Return the [x, y] coordinate for the center point of the cell that contains the specified text.  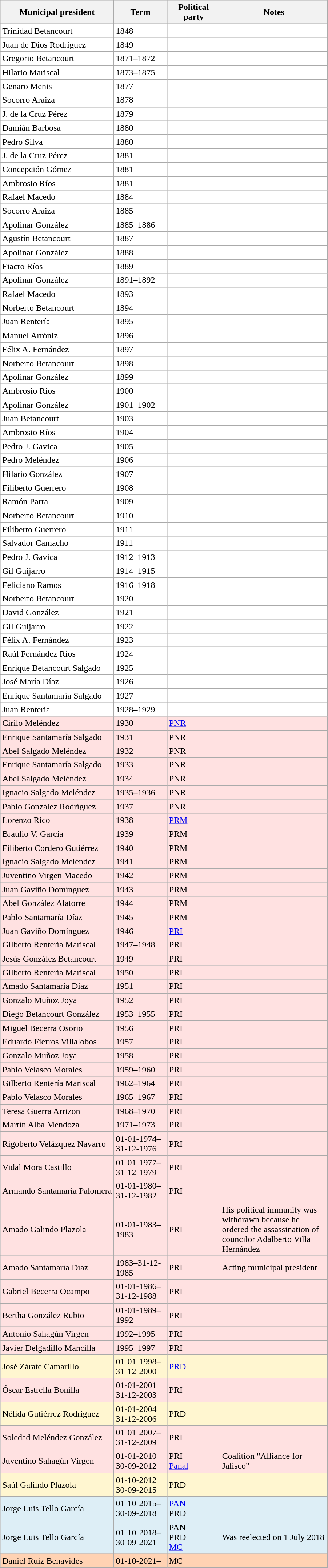
1894 [140, 308]
Pedro Meléndez [57, 460]
1946 [140, 931]
01-10-2015–30-09-2018 [140, 1508]
1951 [140, 986]
Genaro Menis [57, 86]
1941 [140, 862]
Municipal president [57, 12]
Eduardo Fierros Villalobos [57, 1042]
1906 [140, 460]
1920 [140, 598]
David González [57, 612]
1942 [140, 876]
1947–1948 [140, 945]
1937 [140, 806]
Gregorio Betancourt [57, 59]
1904 [140, 433]
Martín Alba Mendoza [57, 1125]
1896 [140, 335]
1921 [140, 612]
1935–1936 [140, 792]
01-01-2010–30-09-2012 [140, 1461]
Bertha González Rubio [57, 1315]
PAN PRD MC [193, 1537]
1939 [140, 834]
Soledad Meléndez González [57, 1438]
01-01-1974–31-12-1976 [140, 1144]
1932 [140, 751]
1903 [140, 419]
Damián Barbosa [57, 128]
Pablo González Rodríguez [57, 806]
Coalition "Alliance for Jalisco" [274, 1461]
Vidal Mora Castillo [57, 1167]
Braulio V. García [57, 834]
Political party [193, 12]
Hilario Mariscal [57, 72]
1893 [140, 294]
Lorenzo Rico [57, 820]
01-01-2004–31-12-2006 [140, 1414]
1877 [140, 86]
1905 [140, 446]
1992–1995 [140, 1334]
Juventino Virgen Macedo [57, 876]
Salvador Camacho [57, 543]
José María Díaz [57, 682]
1923 [140, 640]
Trinidad Betancourt [57, 31]
Agustín Betancourt [57, 239]
1924 [140, 654]
1983–31-12-1985 [140, 1267]
Enrique Betancourt Salgado [57, 668]
1884 [140, 197]
Pedro Silva [57, 142]
01-10-2021– [140, 1561]
1914–1915 [140, 571]
1899 [140, 377]
1965–1967 [140, 1097]
01-01-2007–31-12-2009 [140, 1438]
Feliciano Ramos [57, 585]
Juan Betancourt [57, 419]
1891–1892 [140, 280]
His political immunity was withdrawn because he ordered the assassination of councilor Adalberto Villa Hernández [274, 1229]
1848 [140, 31]
MC [193, 1561]
1849 [140, 45]
1953–1955 [140, 1014]
1885–1886 [140, 225]
Armando Santamaría Palomera [57, 1191]
1925 [140, 668]
1959–1960 [140, 1069]
Óscar Estrella Bonilla [57, 1390]
Abel González Alatorre [57, 903]
Diego Betancourt González [57, 1014]
1995–1997 [140, 1348]
01-01-2001–31-12-2003 [140, 1390]
01-01-1983–1983 [140, 1229]
Pablo Santamaría Díaz [57, 917]
1934 [140, 779]
Fiacro Ríos [57, 266]
1950 [140, 972]
1922 [140, 626]
1958 [140, 1055]
1931 [140, 737]
Manuel Arróniz [57, 335]
1897 [140, 349]
1949 [140, 959]
1956 [140, 1028]
1927 [140, 696]
Hilario González [57, 474]
Daniel Ruiz Benavides [57, 1561]
Term [140, 12]
1933 [140, 765]
1952 [140, 1000]
1928–1929 [140, 709]
Juan de Dios Rodríguez [57, 45]
1873–1875 [140, 72]
1910 [140, 516]
1916–1918 [140, 585]
1909 [140, 502]
Raúl Fernández Ríos [57, 654]
Antonio Sahagún Virgen [57, 1334]
Ramón Parra [57, 502]
Was reelected on 1 July 2018 [274, 1537]
1888 [140, 252]
1889 [140, 266]
1938 [140, 820]
Cirilo Meléndez [57, 723]
Amado Galindo Plazola [57, 1229]
1943 [140, 890]
1940 [140, 848]
1908 [140, 488]
1944 [140, 903]
1900 [140, 391]
01-01-1989–1992 [140, 1315]
1968–1970 [140, 1111]
1962–1964 [140, 1083]
1945 [140, 917]
1879 [140, 114]
Jesús González Betancourt [57, 959]
1898 [140, 363]
Rigoberto Velázquez Navarro [57, 1144]
01-01-1998–31-12-2000 [140, 1366]
01-01-1986–31-12-1988 [140, 1292]
PAN PRD [193, 1508]
Javier Delgadillo Mancilla [57, 1348]
Teresa Guerra Arrizon [57, 1111]
1887 [140, 239]
Concepción Gómez [57, 169]
1901–1902 [140, 405]
1895 [140, 322]
1907 [140, 474]
Acting municipal president [274, 1267]
01-10-2018–30-09-2021 [140, 1537]
Juventino Sahagún Virgen [57, 1461]
1971–1973 [140, 1125]
Miguel Becerra Osorio [57, 1028]
Gabriel Becerra Ocampo [57, 1292]
1957 [140, 1042]
1871–1872 [140, 59]
Saúl Galindo Plazola [57, 1485]
1912–1913 [140, 557]
1930 [140, 723]
PRI Panal [193, 1461]
1885 [140, 211]
Filiberto Cordero Gutiérrez [57, 848]
José Zárate Camarillo [57, 1366]
1878 [140, 100]
01-01-1980–31-12-1982 [140, 1191]
Notes [274, 12]
01-10-2012–30-09-2015 [140, 1485]
1926 [140, 682]
01-01-1977–31-12-1979 [140, 1167]
Nélida Gutiérrez Rodríguez [57, 1414]
